Capture the cell that displays the provided text and extract its [X, Y] central coordinate. 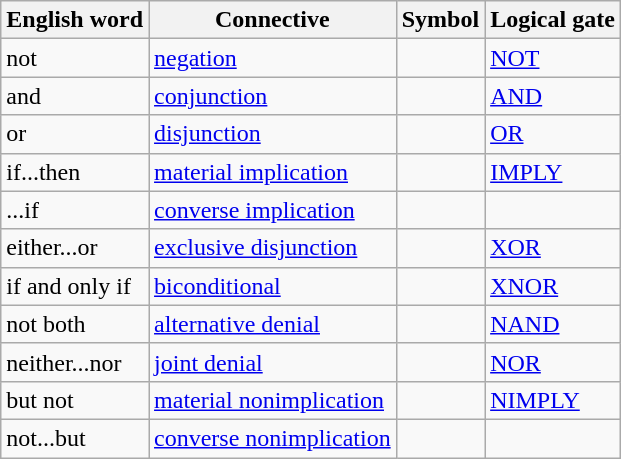
joint denial [273, 362]
material nonimplication [273, 400]
if...then [75, 172]
neither...nor [75, 362]
OR [553, 134]
biconditional [273, 286]
not [75, 58]
NOR [553, 362]
not both [75, 324]
IMPLY [553, 172]
converse implication [273, 210]
material implication [273, 172]
NAND [553, 324]
alternative denial [273, 324]
disjunction [273, 134]
negation [273, 58]
conjunction [273, 96]
exclusive disjunction [273, 248]
XOR [553, 248]
and [75, 96]
AND [553, 96]
or [75, 134]
if and only if [75, 286]
Logical gate [553, 20]
Connective [273, 20]
English word [75, 20]
NIMPLY [553, 400]
but not [75, 400]
not...but [75, 438]
Symbol [440, 20]
...if [75, 210]
XNOR [553, 286]
NOT [553, 58]
converse nonimplication [273, 438]
either...or [75, 248]
